Extract the [x, y] coordinate from the center of the cell holding the provided text.  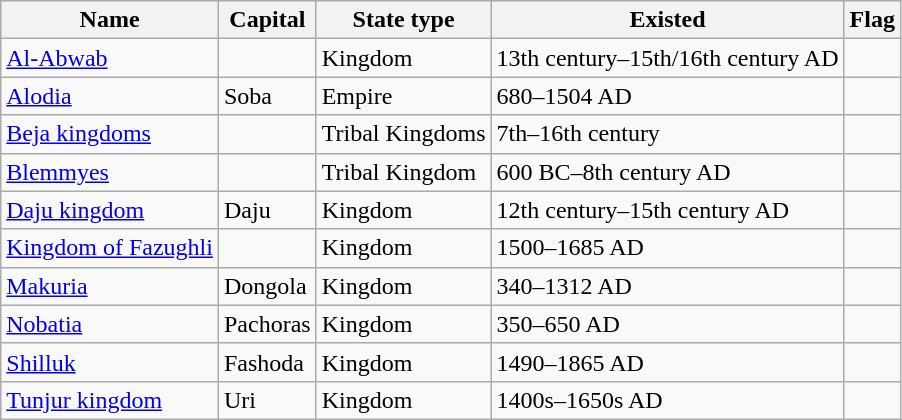
Kingdom of Fazughli [110, 248]
Tribal Kingdoms [404, 134]
Capital [267, 20]
Nobatia [110, 324]
350–650 AD [668, 324]
Soba [267, 96]
1490–1865 AD [668, 362]
340–1312 AD [668, 286]
1400s–1650s AD [668, 400]
Beja kingdoms [110, 134]
600 BC–8th century AD [668, 172]
7th–16th century [668, 134]
Tribal Kingdom [404, 172]
State type [404, 20]
Shilluk [110, 362]
Flag [872, 20]
Makuria [110, 286]
680–1504 AD [668, 96]
Al-Abwab [110, 58]
Dongola [267, 286]
Tunjur kingdom [110, 400]
13th century–15th/16th century AD [668, 58]
Empire [404, 96]
Uri [267, 400]
Pachoras [267, 324]
Blemmyes [110, 172]
Name [110, 20]
Alodia [110, 96]
Daju [267, 210]
Existed [668, 20]
Fashoda [267, 362]
12th century–15th century AD [668, 210]
Daju kingdom [110, 210]
1500–1685 AD [668, 248]
